Pinpoint the cell where the given text exists, returning its [x, y] midpoint coordinate. 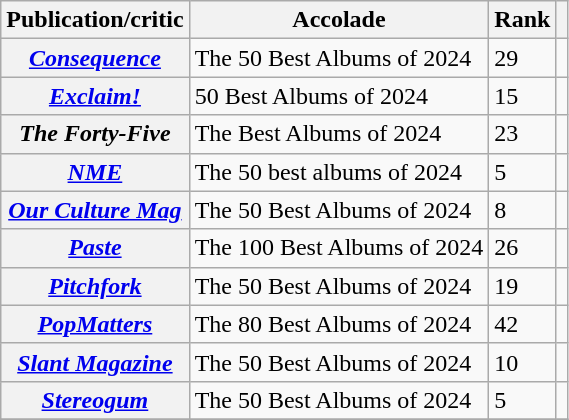
The 80 Best Albums of 2024 [339, 324]
29 [522, 58]
Publication/critic [95, 20]
10 [522, 362]
Exclaim! [95, 96]
Our Culture Mag [95, 210]
Stereogum [95, 400]
42 [522, 324]
Pitchfork [95, 286]
15 [522, 96]
The Best Albums of 2024 [339, 134]
The 50 best albums of 2024 [339, 172]
NME [95, 172]
Consequence [95, 58]
8 [522, 210]
23 [522, 134]
The Forty-Five [95, 134]
Accolade [339, 20]
26 [522, 248]
Rank [522, 20]
50 Best Albums of 2024 [339, 96]
PopMatters [95, 324]
The 100 Best Albums of 2024 [339, 248]
19 [522, 286]
Slant Magazine [95, 362]
Paste [95, 248]
